Detect which cell encompasses the target text, then output its [x, y] center coordinate. 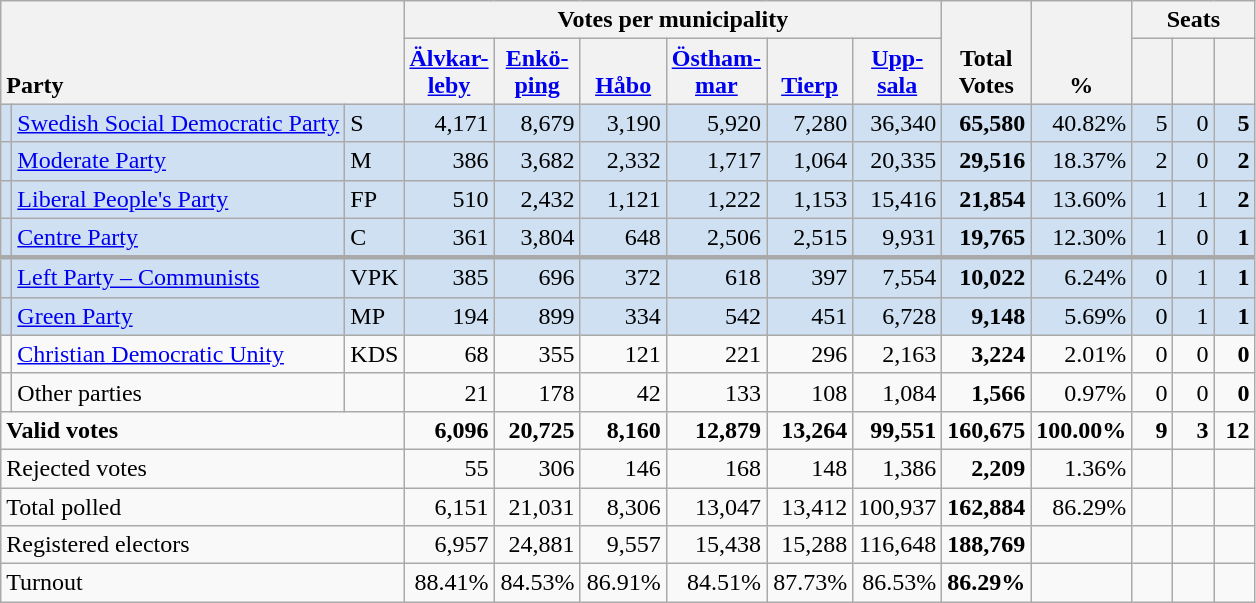
542 [716, 316]
121 [623, 354]
5,920 [716, 123]
2,332 [623, 161]
10,022 [986, 278]
146 [623, 468]
296 [810, 354]
29,516 [986, 161]
15,416 [898, 199]
Håbo [623, 72]
6,096 [449, 430]
13.60% [1082, 199]
Green Party [178, 316]
Seats [1194, 20]
87.73% [810, 583]
2,506 [716, 238]
148 [810, 468]
160,675 [986, 430]
Enkö- ping [537, 72]
7,280 [810, 123]
397 [810, 278]
1,064 [810, 161]
2,163 [898, 354]
24,881 [537, 545]
36,340 [898, 123]
116,648 [898, 545]
84.51% [716, 583]
19,765 [986, 238]
1,121 [623, 199]
Östham- mar [716, 72]
3,224 [986, 354]
2,209 [986, 468]
355 [537, 354]
9 [1152, 430]
C [374, 238]
221 [716, 354]
15,438 [716, 545]
385 [449, 278]
KDS [374, 354]
13,264 [810, 430]
162,884 [986, 507]
Liberal People's Party [178, 199]
8,679 [537, 123]
13,047 [716, 507]
6.24% [1082, 278]
88.41% [449, 583]
Turnout [202, 583]
0.97% [1082, 392]
13,412 [810, 507]
Valid votes [202, 430]
100.00% [1082, 430]
86.53% [898, 583]
9,557 [623, 545]
18.37% [1082, 161]
Left Party – Communists [178, 278]
306 [537, 468]
86.91% [623, 583]
1,084 [898, 392]
8,160 [623, 430]
1,566 [986, 392]
84.53% [537, 583]
55 [449, 468]
1,717 [716, 161]
12 [1234, 430]
4,171 [449, 123]
3,682 [537, 161]
20,725 [537, 430]
Rejected votes [202, 468]
5.69% [1082, 316]
42 [623, 392]
168 [716, 468]
Upp- sala [898, 72]
100,937 [898, 507]
2.01% [1082, 354]
2,515 [810, 238]
9,148 [986, 316]
21,031 [537, 507]
8,306 [623, 507]
Total polled [202, 507]
2,432 [537, 199]
65,580 [986, 123]
Total Votes [986, 52]
VPK [374, 278]
M [374, 161]
133 [716, 392]
6,151 [449, 507]
20,335 [898, 161]
Christian Democratic Unity [178, 354]
178 [537, 392]
510 [449, 199]
Other parties [178, 392]
3,804 [537, 238]
3 [1194, 430]
1,386 [898, 468]
334 [623, 316]
Registered electors [202, 545]
FP [374, 199]
Moderate Party [178, 161]
MP [374, 316]
372 [623, 278]
899 [537, 316]
Tierp [810, 72]
9,931 [898, 238]
1,222 [716, 199]
21,854 [986, 199]
12,879 [716, 430]
6,957 [449, 545]
3,190 [623, 123]
Votes per municipality [673, 20]
108 [810, 392]
Centre Party [178, 238]
361 [449, 238]
Swedish Social Democratic Party [178, 123]
15,288 [810, 545]
99,551 [898, 430]
% [1082, 52]
194 [449, 316]
Älvkar- leby [449, 72]
7,554 [898, 278]
S [374, 123]
40.82% [1082, 123]
21 [449, 392]
12.30% [1082, 238]
648 [623, 238]
1.36% [1082, 468]
6,728 [898, 316]
68 [449, 354]
386 [449, 161]
696 [537, 278]
188,769 [986, 545]
618 [716, 278]
1,153 [810, 199]
Party [202, 52]
451 [810, 316]
